Capture the cell that displays the provided text and extract its [X, Y] central coordinate. 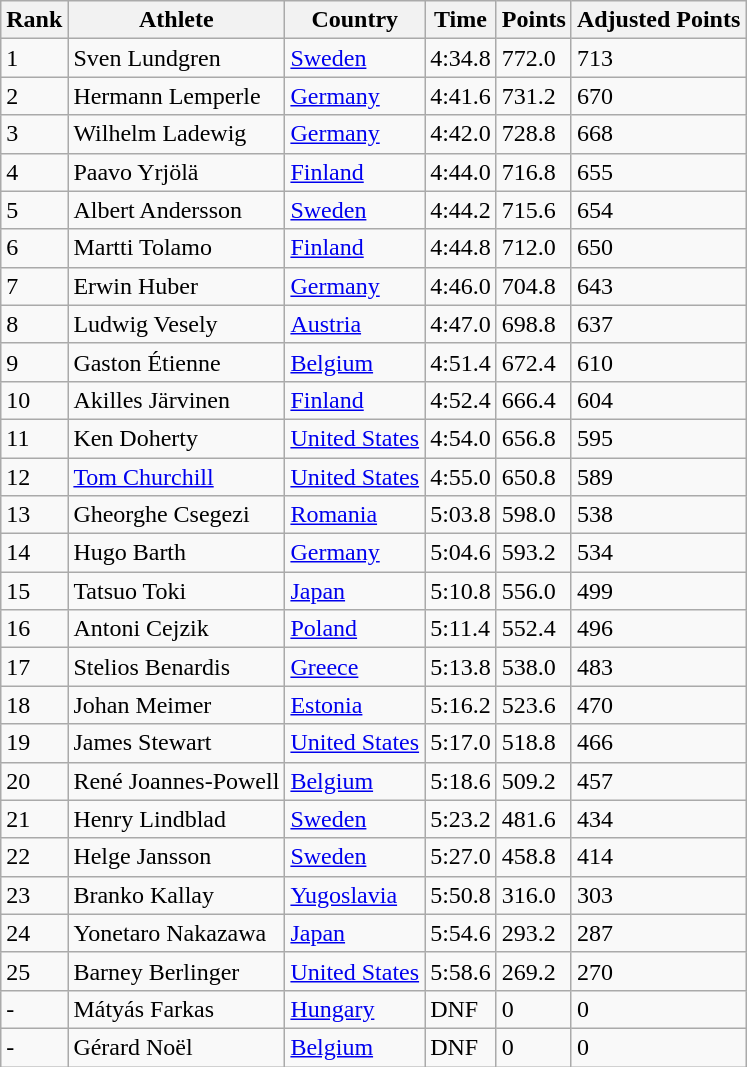
666.4 [534, 400]
593.2 [534, 553]
637 [658, 324]
523.6 [534, 705]
René Joannes-Powell [176, 781]
4:44.8 [461, 248]
Johan Meimer [176, 705]
4:44.2 [461, 210]
Romania [355, 515]
552.4 [534, 629]
303 [658, 895]
Paavo Yrjölä [176, 172]
655 [658, 172]
538 [658, 515]
470 [658, 705]
Hungary [355, 1009]
Martti Tolamo [176, 248]
7 [34, 286]
595 [658, 438]
Rank [34, 20]
Helge Jansson [176, 857]
Henry Lindblad [176, 819]
16 [34, 629]
5:50.8 [461, 895]
716.8 [534, 172]
24 [34, 933]
269.2 [534, 971]
715.6 [534, 210]
654 [658, 210]
5:18.6 [461, 781]
499 [658, 591]
457 [658, 781]
458.8 [534, 857]
604 [658, 400]
20 [34, 781]
672.4 [534, 362]
4:51.4 [461, 362]
Time [461, 20]
650 [658, 248]
5:17.0 [461, 743]
589 [658, 477]
481.6 [534, 819]
12 [34, 477]
704.8 [534, 286]
4:44.0 [461, 172]
17 [34, 667]
Ken Doherty [176, 438]
483 [658, 667]
Tatsuo Toki [176, 591]
Gérard Noël [176, 1047]
4:55.0 [461, 477]
10 [34, 400]
5:58.6 [461, 971]
556.0 [534, 591]
731.2 [534, 96]
6 [34, 248]
Stelios Benardis [176, 667]
5:54.6 [461, 933]
4:42.0 [461, 134]
25 [34, 971]
668 [658, 134]
509.2 [534, 781]
Akilles Järvinen [176, 400]
9 [34, 362]
Poland [355, 629]
13 [34, 515]
Gaston Étienne [176, 362]
4:52.4 [461, 400]
698.8 [534, 324]
534 [658, 553]
728.8 [534, 134]
5:04.6 [461, 553]
Austria [355, 324]
4 [34, 172]
670 [658, 96]
712.0 [534, 248]
5:03.8 [461, 515]
Branko Kallay [176, 895]
18 [34, 705]
643 [658, 286]
Hermann Lemperle [176, 96]
5:23.2 [461, 819]
4:34.8 [461, 58]
656.8 [534, 438]
19 [34, 743]
496 [658, 629]
466 [658, 743]
5:16.2 [461, 705]
270 [658, 971]
Adjusted Points [658, 20]
Points [534, 20]
Country [355, 20]
434 [658, 819]
15 [34, 591]
5:27.0 [461, 857]
Yugoslavia [355, 895]
Ludwig Vesely [176, 324]
Antoni Cejzik [176, 629]
4:41.6 [461, 96]
22 [34, 857]
287 [658, 933]
Greece [355, 667]
5:11.4 [461, 629]
5:10.8 [461, 591]
2 [34, 96]
Tom Churchill [176, 477]
5 [34, 210]
518.8 [534, 743]
1 [34, 58]
598.0 [534, 515]
11 [34, 438]
772.0 [534, 58]
538.0 [534, 667]
713 [658, 58]
Gheorghe Csegezi [176, 515]
3 [34, 134]
Erwin Huber [176, 286]
Athlete [176, 20]
Albert Andersson [176, 210]
Barney Berlinger [176, 971]
4:54.0 [461, 438]
316.0 [534, 895]
5:13.8 [461, 667]
Estonia [355, 705]
Wilhelm Ladewig [176, 134]
Yonetaro Nakazawa [176, 933]
Hugo Barth [176, 553]
4:46.0 [461, 286]
14 [34, 553]
650.8 [534, 477]
Sven Lundgren [176, 58]
414 [658, 857]
4:47.0 [461, 324]
293.2 [534, 933]
James Stewart [176, 743]
Mátyás Farkas [176, 1009]
8 [34, 324]
23 [34, 895]
610 [658, 362]
21 [34, 819]
